For the text-containing cell, return its midpoint in (x, y) coordinate format. 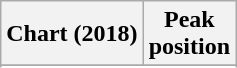
Chart (2018) (72, 34)
Peak position (189, 34)
